Return the (X, Y) coordinate for the center point of the cell that contains the specified text.  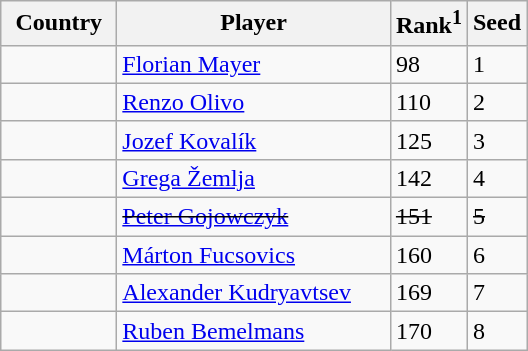
8 (496, 331)
7 (496, 293)
5 (496, 217)
Márton Fucsovics (254, 255)
170 (428, 331)
Ruben Bemelmans (254, 331)
3 (496, 140)
169 (428, 293)
Player (254, 24)
142 (428, 178)
Peter Gojowczyk (254, 217)
Jozef Kovalík (254, 140)
6 (496, 255)
Alexander Kudryavtsev (254, 293)
1 (496, 64)
160 (428, 255)
Renzo Olivo (254, 102)
Seed (496, 24)
151 (428, 217)
Country (59, 24)
2 (496, 102)
98 (428, 64)
Grega Žemlja (254, 178)
125 (428, 140)
110 (428, 102)
4 (496, 178)
Rank1 (428, 24)
Florian Mayer (254, 64)
